Return [X, Y] of the center of cell containing provided text 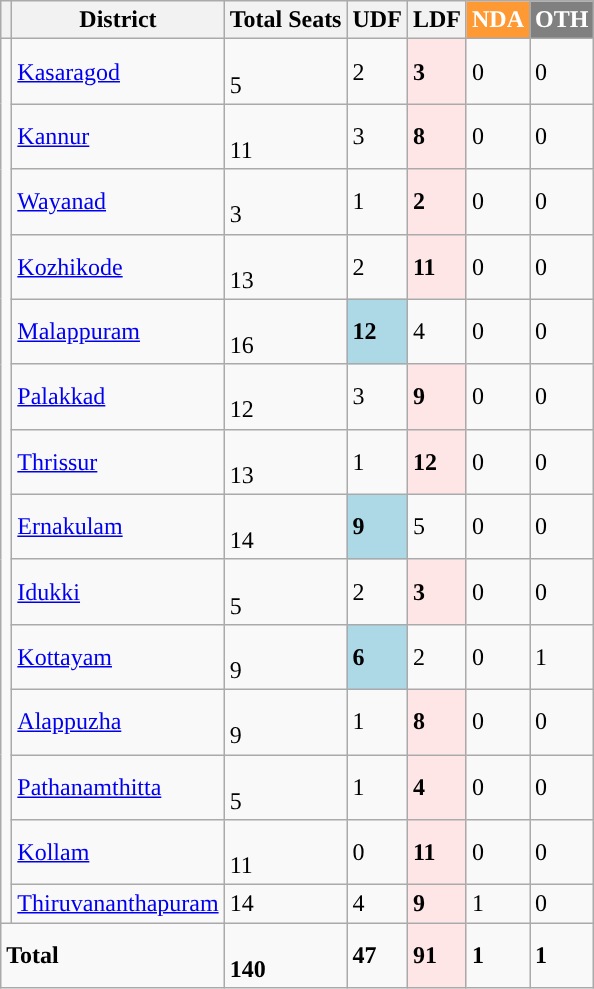
Kollam [118, 852]
Idukki [118, 592]
LDF [436, 20]
140 [286, 956]
Malappuram [118, 332]
OTH [562, 20]
Alappuzha [118, 722]
NDA [498, 20]
Kozhikode [118, 266]
UDF [377, 20]
91 [436, 956]
Kottayam [118, 656]
Total [112, 956]
Wayanad [118, 202]
Kasaragod [118, 72]
Total Seats [286, 20]
Thrissur [118, 462]
District [118, 20]
6 [377, 656]
47 [377, 956]
16 [286, 332]
Kannur [118, 136]
Ernakulam [118, 526]
Thiruvananthapuram [118, 904]
Pathanamthitta [118, 786]
Palakkad [118, 396]
